Find where the given text appears and provide that cell's center as (x, y) coordinate. 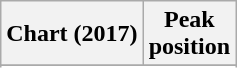
Peakposition (189, 34)
Chart (2017) (72, 34)
